Find where the given text appears and provide that cell's center as [x, y] coordinate. 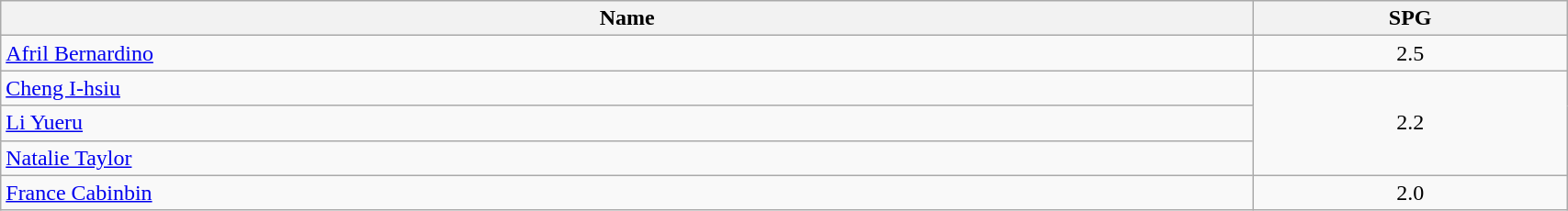
Li Yueru [627, 123]
2.0 [1411, 193]
2.2 [1411, 123]
Afril Bernardino [627, 53]
2.5 [1411, 53]
Cheng I-hsiu [627, 88]
SPG [1411, 18]
Natalie Taylor [627, 158]
Name [627, 18]
France Cabinbin [627, 193]
